Capture the cell that displays the provided text and extract its [x, y] central coordinate. 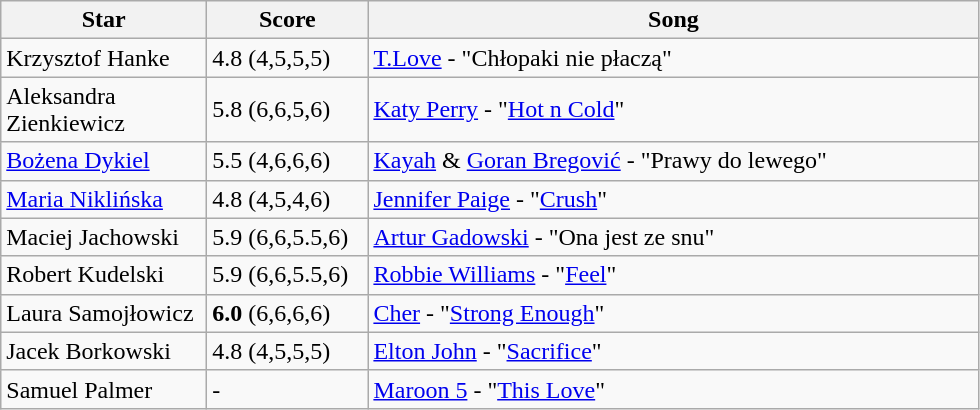
Katy Perry - "Hot n Cold" [674, 110]
Krzysztof Hanke [104, 58]
Jennifer Paige - "Crush" [674, 199]
Bożena Dykiel [104, 161]
Jacek Borkowski [104, 351]
Maroon 5 - "This Love" [674, 389]
T.Love - "Chłopaki nie płaczą" [674, 58]
4.8 (4,5,4,6) [288, 199]
Robbie Williams - "Feel" [674, 275]
- [288, 389]
Kayah & Goran Bregović - "Prawy do lewego" [674, 161]
Robert Kudelski [104, 275]
Cher - "Strong Enough" [674, 313]
Score [288, 20]
Star [104, 20]
Elton John - "Sacrifice" [674, 351]
6.0 (6,6,6,6) [288, 313]
Maria Niklińska [104, 199]
Maciej Jachowski [104, 237]
5.8 (6,6,5,6) [288, 110]
5.5 (4,6,6,6) [288, 161]
Samuel Palmer [104, 389]
Aleksandra Zienkiewicz [104, 110]
Song [674, 20]
Artur Gadowski - "Ona jest ze snu" [674, 237]
Laura Samojłowicz [104, 313]
